For the text-containing cell, return its midpoint in [x, y] coordinate format. 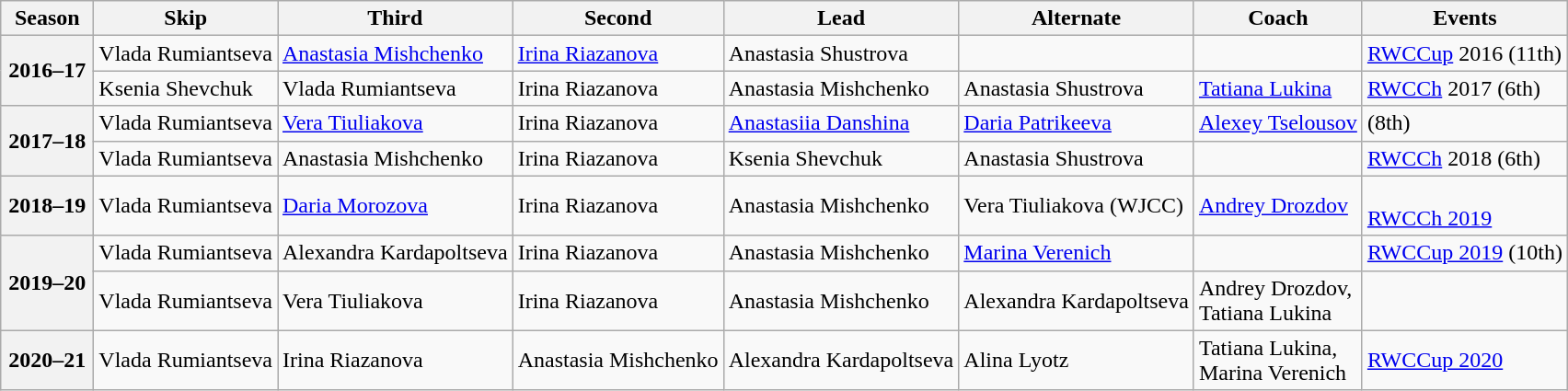
2020–21 [48, 361]
Vera Tiuliakova (WJCC) [1077, 206]
2019–20 [48, 283]
Third [396, 18]
RWCCup 2016 (11th) [1465, 53]
Alexey Tselousov [1277, 123]
Skip [186, 18]
Coach [1277, 18]
Marina Verenich [1077, 253]
Andrey Drozdov [1277, 206]
2016–17 [48, 71]
Events [1465, 18]
Tatiana Lukina [1277, 88]
Season [48, 18]
Lead [841, 18]
Alina Lyotz [1077, 361]
Anastasiia Danshina [841, 123]
Second [618, 18]
RWCCh 2019 [1465, 206]
Andrey Drozdov,Tatiana Lukina [1277, 300]
Daria Morozova [396, 206]
RWCCup 2019 (10th) [1465, 253]
Tatiana Lukina,Marina Verenich [1277, 361]
Daria Patrikeeva [1077, 123]
(8th) [1465, 123]
2018–19 [48, 206]
RWCCh 2017 (6th) [1465, 88]
RWCCh 2018 (6th) [1465, 158]
RWCCup 2020 [1465, 361]
Alternate [1077, 18]
2017–18 [48, 141]
